Capture the cell that displays the provided text and extract its [X, Y] central coordinate. 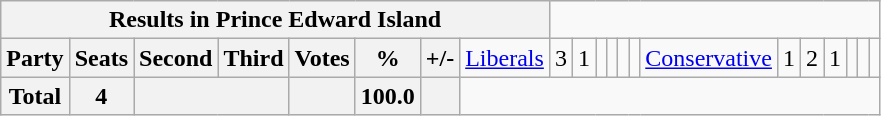
3 [560, 58]
Total [35, 96]
100.0 [388, 96]
% [388, 58]
4 [101, 96]
Results in Prince Edward Island [276, 20]
Seats [101, 58]
Party [35, 58]
Second [176, 58]
Third [254, 58]
Conservative [709, 58]
+/- [440, 58]
2 [812, 58]
Votes [322, 58]
Liberals [505, 58]
